Determine the [X, Y] coordinate at the center of the cell enclosing the given text.  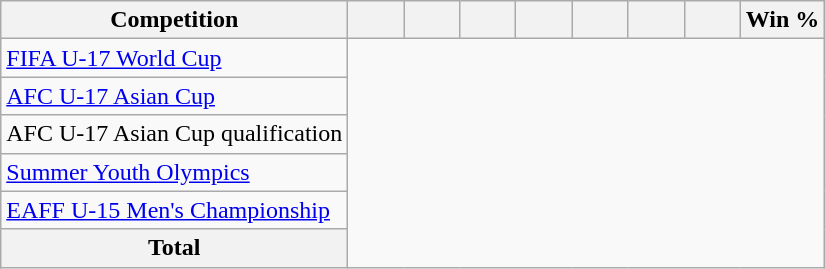
Win % [782, 20]
AFC U-17 Asian Cup qualification [174, 134]
Summer Youth Olympics [174, 172]
EAFF U-15 Men's Championship [174, 210]
Total [174, 248]
AFC U-17 Asian Cup [174, 96]
FIFA U-17 World Cup [174, 58]
Competition [174, 20]
